Search for the cell housing the specified text and yield its [x, y] center coordinate. 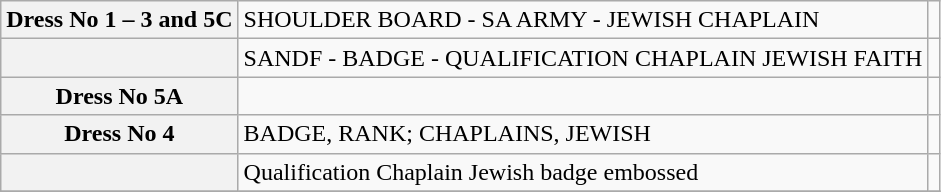
Dress No 1 – 3 and 5C [120, 20]
SHOULDER BOARD - SA ARMY - JEWISH CHAPLAIN [583, 20]
Qualification Chaplain Jewish badge embossed [583, 172]
Dress No 4 [120, 134]
Dress No 5A [120, 96]
BADGE, RANK; CHAPLAINS, JEWISH [583, 134]
SANDF - BADGE - QUALIFICATION CHAPLAIN JEWISH FAITH [583, 58]
